Determine the [X, Y] coordinate at the center of the cell enclosing the given text.  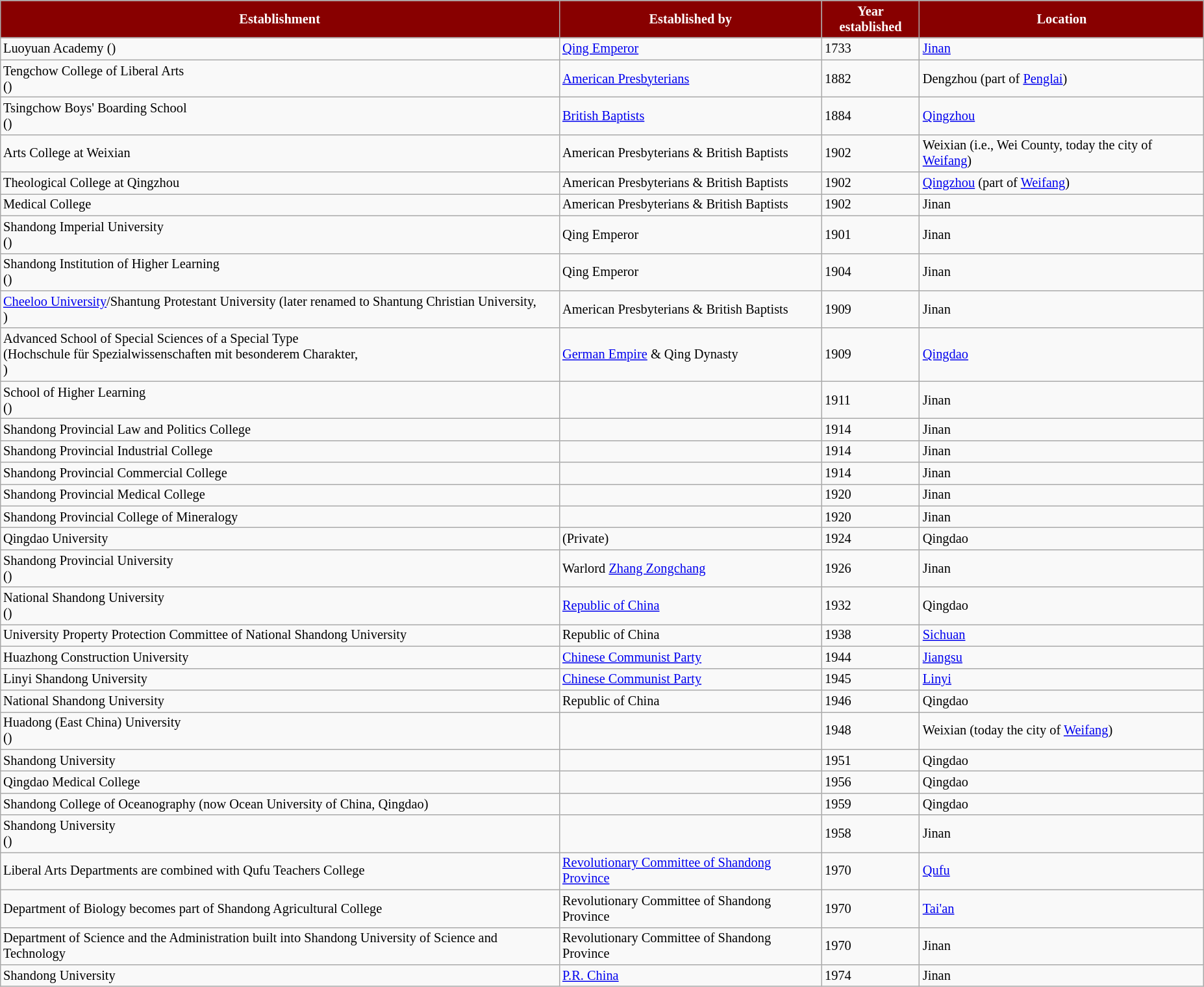
Qingdao University [279, 538]
National Shandong University [279, 701]
Qingzhou (part of Weifang) [1062, 183]
Department of Science and the Administration built into Shandong University of Science and Technology [279, 946]
Shandong College of Oceanography (now Ocean University of China, Qingdao) [279, 804]
Tsingchow Boys' Boarding School() [279, 116]
1901 [870, 234]
1956 [870, 782]
Cheeloo University/Shantung Protestant University (later renamed to Shantung Christian University,) [279, 309]
Jiangsu [1062, 657]
Luoyuan Academy () [279, 49]
School of Higher Learning() [279, 400]
1904 [870, 272]
Department of Biology becomes part of Shandong Agricultural College [279, 908]
University Property Protection Committee of National Shandong University [279, 635]
Established by [690, 19]
Medical College [279, 205]
British Baptists [690, 116]
1884 [870, 116]
German Empire & Qing Dynasty [690, 355]
Qingzhou [1062, 116]
1945 [870, 679]
1938 [870, 635]
Shandong Provincial Industrial College [279, 451]
Establishment [279, 19]
American Presbyterians [690, 79]
1911 [870, 400]
Tengchow College of Liberal Arts() [279, 79]
Liberal Arts Departments are combined with Qufu Teachers College [279, 871]
Sichuan [1062, 635]
Shandong Provincial Commercial College [279, 473]
P.R. China [690, 975]
Qingdao Medical College [279, 782]
Year established [870, 19]
Dengzhou (part of Penglai) [1062, 79]
Warlord Zhang Zongchang [690, 568]
1944 [870, 657]
1932 [870, 606]
Huadong (East China) University() [279, 731]
Arts College at Weixian [279, 153]
1946 [870, 701]
Theological College at Qingzhou [279, 183]
1958 [870, 834]
National Shandong University() [279, 606]
Shandong Provincial College of Mineralogy [279, 517]
Huazhong Construction University [279, 657]
1974 [870, 975]
Shandong Imperial University () [279, 234]
Location [1062, 19]
1951 [870, 760]
Advanced School of Special Sciences of a Special Type (Hochschule für Spezialwissenschaften mit besonderem Charakter, ) [279, 355]
1948 [870, 731]
Tai'an [1062, 908]
Weixian (i.e., Wei County, today the city of Weifang) [1062, 153]
1926 [870, 568]
(Private) [690, 538]
1733 [870, 49]
Weixian (today the city of Weifang) [1062, 731]
Shandong Institution of Higher Learning() [279, 272]
Shandong Provincial Law and Politics College [279, 429]
Shandong University() [279, 834]
1882 [870, 79]
Shandong Provincial Medical College [279, 495]
Shandong Provincial University() [279, 568]
1924 [870, 538]
Linyi Shandong University [279, 679]
Qufu [1062, 871]
1959 [870, 804]
Linyi [1062, 679]
